Output the [X, Y] coordinate of the center of the cell containing the given text.  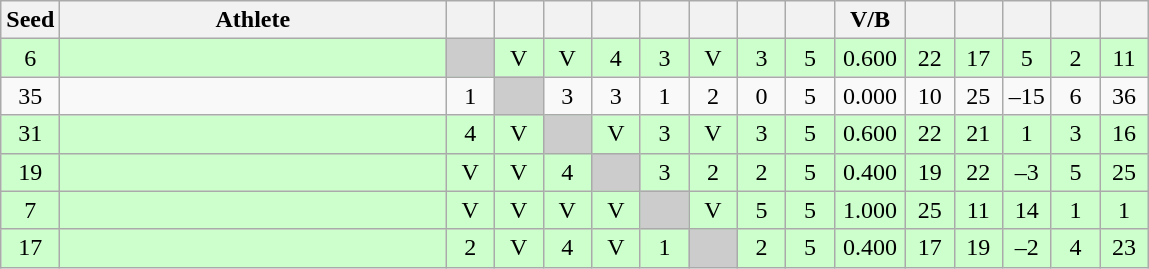
36 [1124, 96]
16 [1124, 134]
–3 [1028, 172]
23 [1124, 248]
Seed [30, 20]
10 [930, 96]
31 [30, 134]
1.000 [870, 210]
35 [30, 96]
–2 [1028, 248]
21 [978, 134]
0 [762, 96]
14 [1028, 210]
0.000 [870, 96]
V/B [870, 20]
Athlete [253, 20]
7 [30, 210]
–15 [1028, 96]
